Determine the (x, y) coordinate at the center of the cell enclosing the given text.  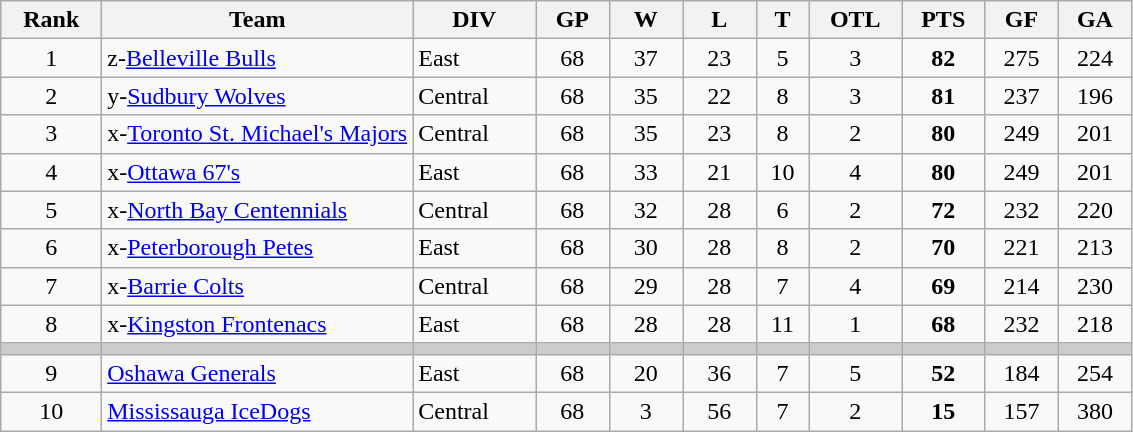
11 (782, 324)
x-Peterborough Petes (258, 248)
52 (944, 373)
218 (1095, 324)
x-Barrie Colts (258, 286)
15 (944, 411)
Rank (52, 20)
36 (720, 373)
W (646, 20)
275 (1022, 58)
Team (258, 20)
GP (573, 20)
230 (1095, 286)
x-North Bay Centennials (258, 210)
184 (1022, 373)
y-Sudbury Wolves (258, 96)
72 (944, 210)
x-Ottawa 67's (258, 172)
x-Toronto St. Michael's Majors (258, 134)
x-Kingston Frontenacs (258, 324)
9 (52, 373)
OTL (856, 20)
T (782, 20)
220 (1095, 210)
82 (944, 58)
213 (1095, 248)
DIV (474, 20)
221 (1022, 248)
81 (944, 96)
PTS (944, 20)
214 (1022, 286)
30 (646, 248)
22 (720, 96)
GA (1095, 20)
L (720, 20)
21 (720, 172)
Mississauga IceDogs (258, 411)
237 (1022, 96)
157 (1022, 411)
GF (1022, 20)
254 (1095, 373)
29 (646, 286)
224 (1095, 58)
56 (720, 411)
380 (1095, 411)
196 (1095, 96)
37 (646, 58)
32 (646, 210)
70 (944, 248)
33 (646, 172)
Oshawa Generals (258, 373)
69 (944, 286)
z-Belleville Bulls (258, 58)
20 (646, 373)
